Return the [X, Y] coordinate for the center point of the cell that contains the specified text.  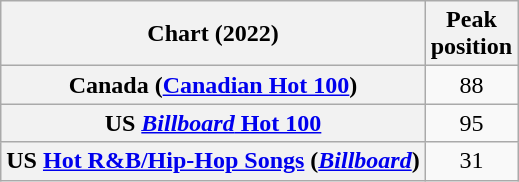
95 [471, 123]
Canada (Canadian Hot 100) [213, 85]
Peakposition [471, 34]
US Billboard Hot 100 [213, 123]
Chart (2022) [213, 34]
31 [471, 161]
US Hot R&B/Hip-Hop Songs (Billboard) [213, 161]
88 [471, 85]
